For the text-containing cell, return its midpoint in [X, Y] coordinate format. 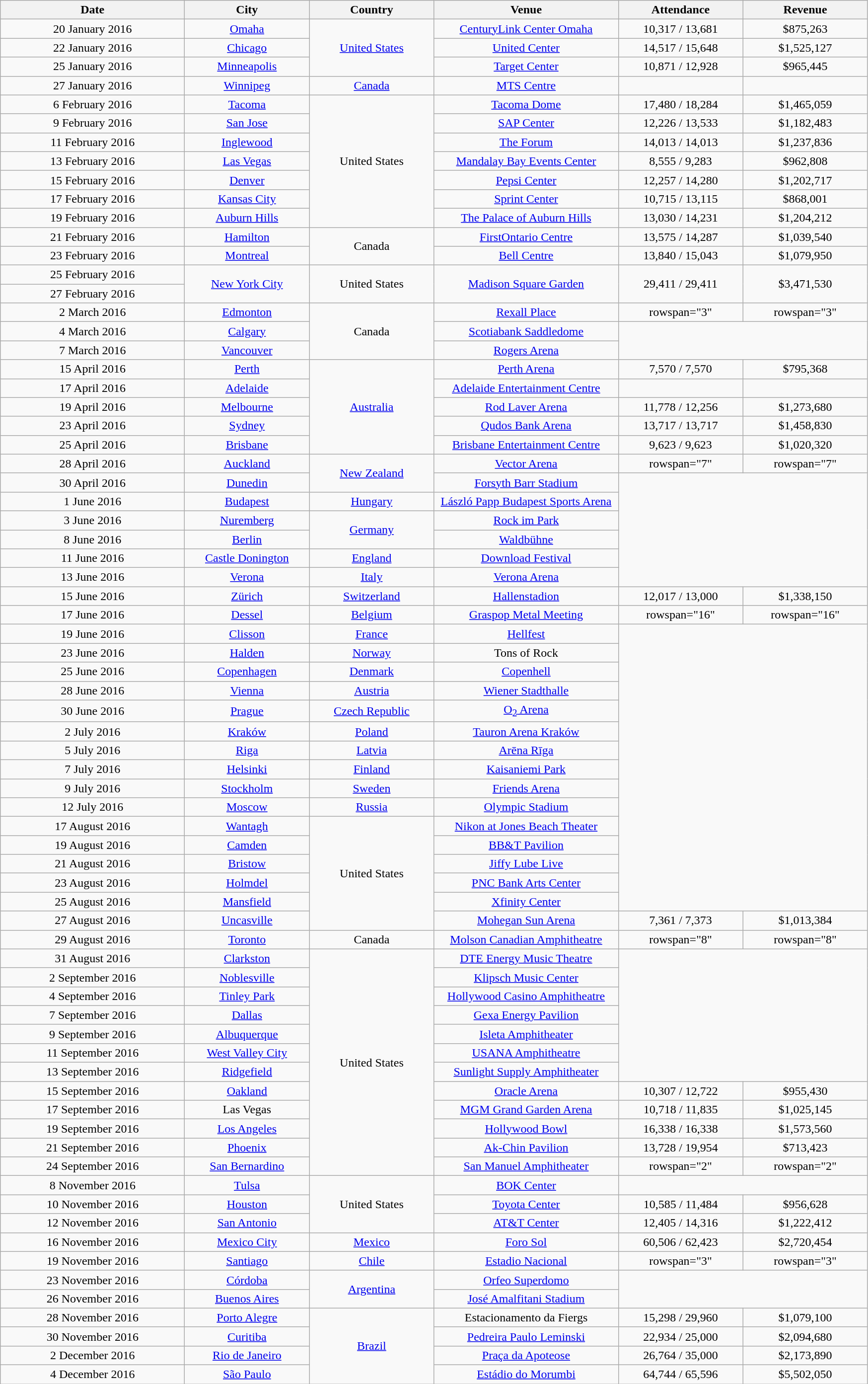
16 November 2016 [92, 1242]
$1,338,150 [805, 596]
$2,094,680 [805, 1336]
Verona [247, 577]
$1,204,212 [805, 218]
19 February 2016 [92, 218]
$962,808 [805, 161]
$1,202,717 [805, 180]
Copenhagen [247, 672]
Norway [371, 653]
MGM Grand Garden Arena [526, 1110]
Adelaide Entertainment Centre [526, 388]
Dallas [247, 1015]
$1,573,560 [805, 1129]
$795,368 [805, 369]
Budapest [247, 501]
Forsyth Barr Stadium [526, 482]
Pedreira Paulo Leminski [526, 1336]
São Paulo [247, 1375]
5 July 2016 [92, 750]
Isleta Amphitheater [526, 1034]
BOK Center [526, 1185]
10,718 / 11,835 [680, 1110]
10,871 / 12,928 [680, 67]
7 March 2016 [92, 350]
29,411 / 29,411 [680, 284]
Houston [247, 1204]
Hamilton [247, 237]
Orfeo Superdomo [526, 1280]
Praça da Apoteose [526, 1355]
Prague [247, 711]
Curitiba [247, 1336]
José Amalfitani Stadium [526, 1299]
West Valley City [247, 1053]
Albuquerque [247, 1034]
FirstOntario Centre [526, 237]
Belgium [371, 615]
Stockholm [247, 788]
San Antonio [247, 1223]
Clisson [247, 634]
Wantagh [247, 826]
2 December 2016 [92, 1355]
16,338 / 16,338 [680, 1129]
Chile [371, 1261]
Mexico City [247, 1242]
25 June 2016 [92, 672]
Pepsi Center [526, 180]
4 March 2016 [92, 331]
Berlin [247, 539]
Buenos Aires [247, 1299]
Rogers Arena [526, 350]
$955,430 [805, 1091]
San Jose [247, 123]
Hungary [371, 501]
Hollywood Bowl [526, 1129]
Italy [371, 577]
Brazil [371, 1346]
Porto Alegre [247, 1317]
13,840 / 15,043 [680, 256]
21 February 2016 [92, 237]
Inglewood [247, 142]
Kraków [247, 731]
$1,273,680 [805, 407]
25 April 2016 [92, 445]
Nuremberg [247, 520]
Gexa Energy Pavilion [526, 1015]
Uncasville [247, 921]
$965,445 [805, 67]
Rio de Janeiro [247, 1355]
15 April 2016 [92, 369]
Mohegan Sun Arena [526, 921]
2 September 2016 [92, 977]
2 July 2016 [92, 731]
13,717 / 13,717 [680, 426]
11 June 2016 [92, 558]
60,506 / 62,423 [680, 1242]
22 January 2016 [92, 48]
MTS Centre [526, 85]
12,017 / 13,000 [680, 596]
USANA Amphitheatre [526, 1053]
Revenue [805, 10]
9 February 2016 [92, 123]
27 January 2016 [92, 85]
$3,471,530 [805, 284]
Sydney [247, 426]
19 June 2016 [92, 634]
Sunlight Supply Amphitheater [526, 1072]
8 November 2016 [92, 1185]
Minneapolis [247, 67]
Estádio do Morumbi [526, 1375]
Tauron Arena Kraków [526, 731]
10,317 / 13,681 [680, 29]
9 July 2016 [92, 788]
11 February 2016 [92, 142]
$868,001 [805, 199]
Download Festival [526, 558]
64,744 / 65,596 [680, 1375]
Brisbane [247, 445]
1 June 2016 [92, 501]
Friends Arena [526, 788]
9,623 / 9,623 [680, 445]
$1,039,540 [805, 237]
19 August 2016 [92, 845]
Chicago [247, 48]
27 February 2016 [92, 294]
Switzerland [371, 596]
7 July 2016 [92, 769]
Denmark [371, 672]
30 November 2016 [92, 1336]
Tacoma [247, 104]
13,575 / 14,287 [680, 237]
19 September 2016 [92, 1129]
13,030 / 14,231 [680, 218]
Winnipeg [247, 85]
Australia [371, 407]
DTE Energy Music Theatre [526, 958]
Melbourne [247, 407]
Adelaide [247, 388]
14,517 / 15,648 [680, 48]
$1,079,100 [805, 1317]
23 April 2016 [92, 426]
Copenhell [526, 672]
21 August 2016 [92, 864]
Edmonton [247, 312]
City [247, 10]
17 September 2016 [92, 1110]
Molson Canadian Amphitheatre [526, 939]
27 August 2016 [92, 921]
Holmdel [247, 883]
$1,465,059 [805, 104]
7,361 / 7,373 [680, 921]
Zürich [247, 596]
United Center [526, 48]
10,585 / 11,484 [680, 1204]
Target Center [526, 67]
$1,079,950 [805, 256]
Latvia [371, 750]
26,764 / 35,000 [680, 1355]
$1,013,384 [805, 921]
Finland [371, 769]
László Papp Budapest Sports Arena [526, 501]
Tinley Park [247, 996]
17 June 2016 [92, 615]
Qudos Bank Arena [526, 426]
10,715 / 13,115 [680, 199]
25 February 2016 [92, 275]
22,934 / 25,000 [680, 1336]
Waldbühne [526, 539]
Xfinity Center [526, 902]
Russia [371, 807]
10 November 2016 [92, 1204]
17 February 2016 [92, 199]
29 August 2016 [92, 939]
21 September 2016 [92, 1148]
Czech Republic [371, 711]
Country [371, 10]
7 September 2016 [92, 1015]
Auburn Hills [247, 218]
28 November 2016 [92, 1317]
Auckland [247, 463]
Estadio Nacional [526, 1261]
PNC Bank Arts Center [526, 883]
15 February 2016 [92, 180]
Clarkston [247, 958]
$5,502,050 [805, 1375]
Bell Centre [526, 256]
Arēna Rīga [526, 750]
13 February 2016 [92, 161]
Hellfest [526, 634]
AT&T Center [526, 1223]
San Manuel Amphitheater [526, 1166]
The Palace of Auburn Hills [526, 218]
The Forum [526, 142]
9 September 2016 [92, 1034]
Santiago [247, 1261]
Tulsa [247, 1185]
13,728 / 19,954 [680, 1148]
12 November 2016 [92, 1223]
Date [92, 10]
Attendance [680, 10]
11 September 2016 [92, 1053]
Austria [371, 691]
Poland [371, 731]
$713,423 [805, 1148]
Toronto [247, 939]
SAP Center [526, 123]
4 December 2016 [92, 1375]
Foro Sol [526, 1242]
Phoenix [247, 1148]
Tacoma Dome [526, 104]
Tons of Rock [526, 653]
10,307 / 12,722 [680, 1091]
$1,182,483 [805, 123]
Hallenstadion [526, 596]
7,570 / 7,570 [680, 369]
26 November 2016 [92, 1299]
3 June 2016 [92, 520]
23 February 2016 [92, 256]
New York City [247, 284]
8,555 / 9,283 [680, 161]
30 June 2016 [92, 711]
4 September 2016 [92, 996]
Castle Donington [247, 558]
CenturyLink Center Omaha [526, 29]
Ak-Chin Pavilion [526, 1148]
Vancouver [247, 350]
15 September 2016 [92, 1091]
New Zealand [371, 473]
Mandalay Bay Events Center [526, 161]
O2 Arena [526, 711]
17 August 2016 [92, 826]
6 February 2016 [92, 104]
17 April 2016 [92, 388]
12,257 / 14,280 [680, 180]
Bristow [247, 864]
Mexico [371, 1242]
Venue [526, 10]
Sweden [371, 788]
San Bernardino [247, 1166]
17,480 / 18,284 [680, 104]
Helsinki [247, 769]
12,226 / 13,533 [680, 123]
$1,020,320 [805, 445]
12 July 2016 [92, 807]
Omaha [247, 29]
23 June 2016 [92, 653]
$1,525,127 [805, 48]
Oakland [247, 1091]
28 June 2016 [92, 691]
Kansas City [247, 199]
France [371, 634]
Denver [247, 180]
BB&T Pavilion [526, 845]
$1,222,412 [805, 1223]
12,405 / 14,316 [680, 1223]
14,013 / 14,013 [680, 142]
Germany [371, 530]
Dessel [247, 615]
Toyota Center [526, 1204]
Verona Arena [526, 577]
28 April 2016 [92, 463]
$1,025,145 [805, 1110]
Rexall Place [526, 312]
Los Angeles [247, 1129]
Halden [247, 653]
23 August 2016 [92, 883]
Córdoba [247, 1280]
24 September 2016 [92, 1166]
Argentina [371, 1289]
Calgary [247, 331]
Sprint Center [526, 199]
$875,263 [805, 29]
Madison Square Garden [526, 284]
England [371, 558]
19 April 2016 [92, 407]
$1,237,836 [805, 142]
13 June 2016 [92, 577]
23 November 2016 [92, 1280]
Estacionamento da Fiergs [526, 1317]
Ridgefield [247, 1072]
Moscow [247, 807]
$956,628 [805, 1204]
Dunedin [247, 482]
Rod Laver Arena [526, 407]
$1,458,830 [805, 426]
Scotiabank Saddledome [526, 331]
Noblesville [247, 977]
Brisbane Entertainment Centre [526, 445]
25 August 2016 [92, 902]
Nikon at Jones Beach Theater [526, 826]
Hollywood Casino Amphitheatre [526, 996]
13 September 2016 [92, 1072]
Jiffy Lube Live [526, 864]
$2,173,890 [805, 1355]
2 March 2016 [92, 312]
Kaisaniemi Park [526, 769]
31 August 2016 [92, 958]
Graspop Metal Meeting [526, 615]
Olympic Stadium [526, 807]
Montreal [247, 256]
Klipsch Music Center [526, 977]
20 January 2016 [92, 29]
11,778 / 12,256 [680, 407]
Oracle Arena [526, 1091]
30 April 2016 [92, 482]
25 January 2016 [92, 67]
$2,720,454 [805, 1242]
15,298 / 29,960 [680, 1317]
Perth [247, 369]
Wiener Stadthalle [526, 691]
15 June 2016 [92, 596]
Mansfield [247, 902]
Vienna [247, 691]
Riga [247, 750]
Camden [247, 845]
Rock im Park [526, 520]
Perth Arena [526, 369]
8 June 2016 [92, 539]
Vector Arena [526, 463]
19 November 2016 [92, 1261]
